Pinpoint the cell where the given text exists, returning its (X, Y) midpoint coordinate. 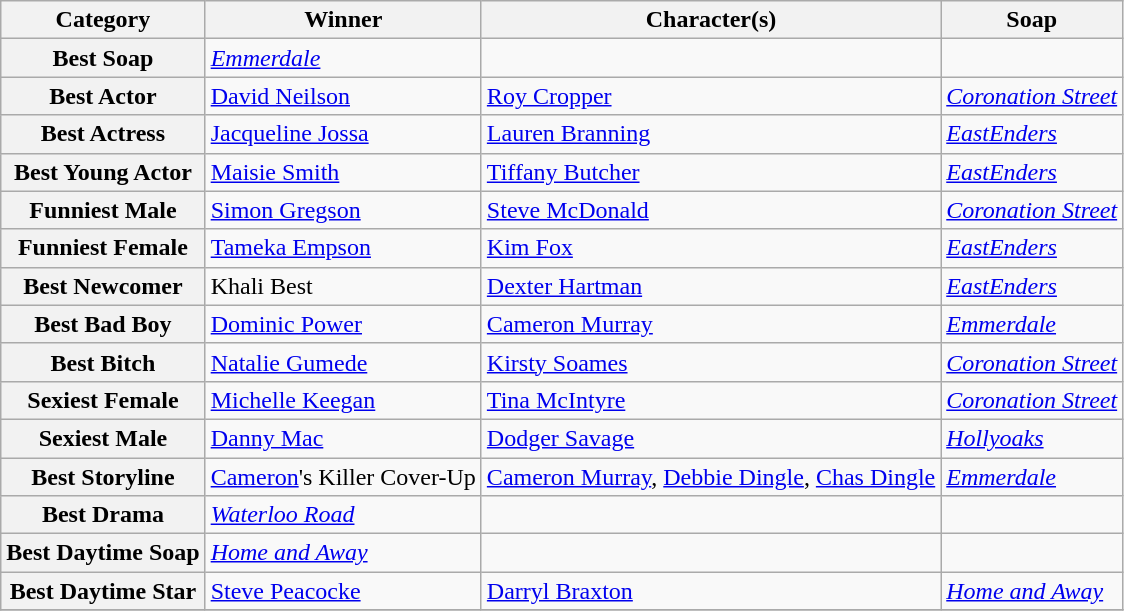
Sexiest Male (103, 438)
Danny Mac (343, 438)
David Neilson (343, 96)
Steve Peacocke (343, 591)
Waterloo Road (343, 515)
Tina McIntyre (710, 400)
Natalie Gumede (343, 362)
Best Actor (103, 96)
Best Drama (103, 515)
Winner (343, 20)
Maisie Smith (343, 172)
Tameka Empson (343, 248)
Kirsty Soames (710, 362)
Khali Best (343, 286)
Jacqueline Jossa (343, 134)
Best Young Actor (103, 172)
Best Daytime Star (103, 591)
Category (103, 20)
Best Bitch (103, 362)
Roy Cropper (710, 96)
Funniest Female (103, 248)
Best Newcomer (103, 286)
Hollyoaks (1032, 438)
Dominic Power (343, 324)
Michelle Keegan (343, 400)
Sexiest Female (103, 400)
Funniest Male (103, 210)
Steve McDonald (710, 210)
Best Bad Boy (103, 324)
Cameron Murray, Debbie Dingle, Chas Dingle (710, 477)
Character(s) (710, 20)
Darryl Braxton (710, 591)
Best Storyline (103, 477)
Cameron Murray (710, 324)
Kim Fox (710, 248)
Best Actress (103, 134)
Dodger Savage (710, 438)
Lauren Branning (710, 134)
Best Soap (103, 58)
Tiffany Butcher (710, 172)
Dexter Hartman (710, 286)
Cameron's Killer Cover-Up (343, 477)
Best Daytime Soap (103, 553)
Simon Gregson (343, 210)
Soap (1032, 20)
